Identify which cell holds the provided text, then report its [x, y] central coordinate. 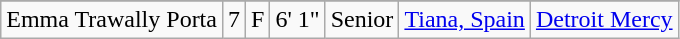
Tiana, Spain [465, 20]
Detroit Mercy [604, 20]
Emma Trawally Porta [112, 20]
Senior [362, 20]
F [258, 20]
6' 1" [298, 20]
7 [234, 20]
